Return (X, Y) of the center of cell containing provided text 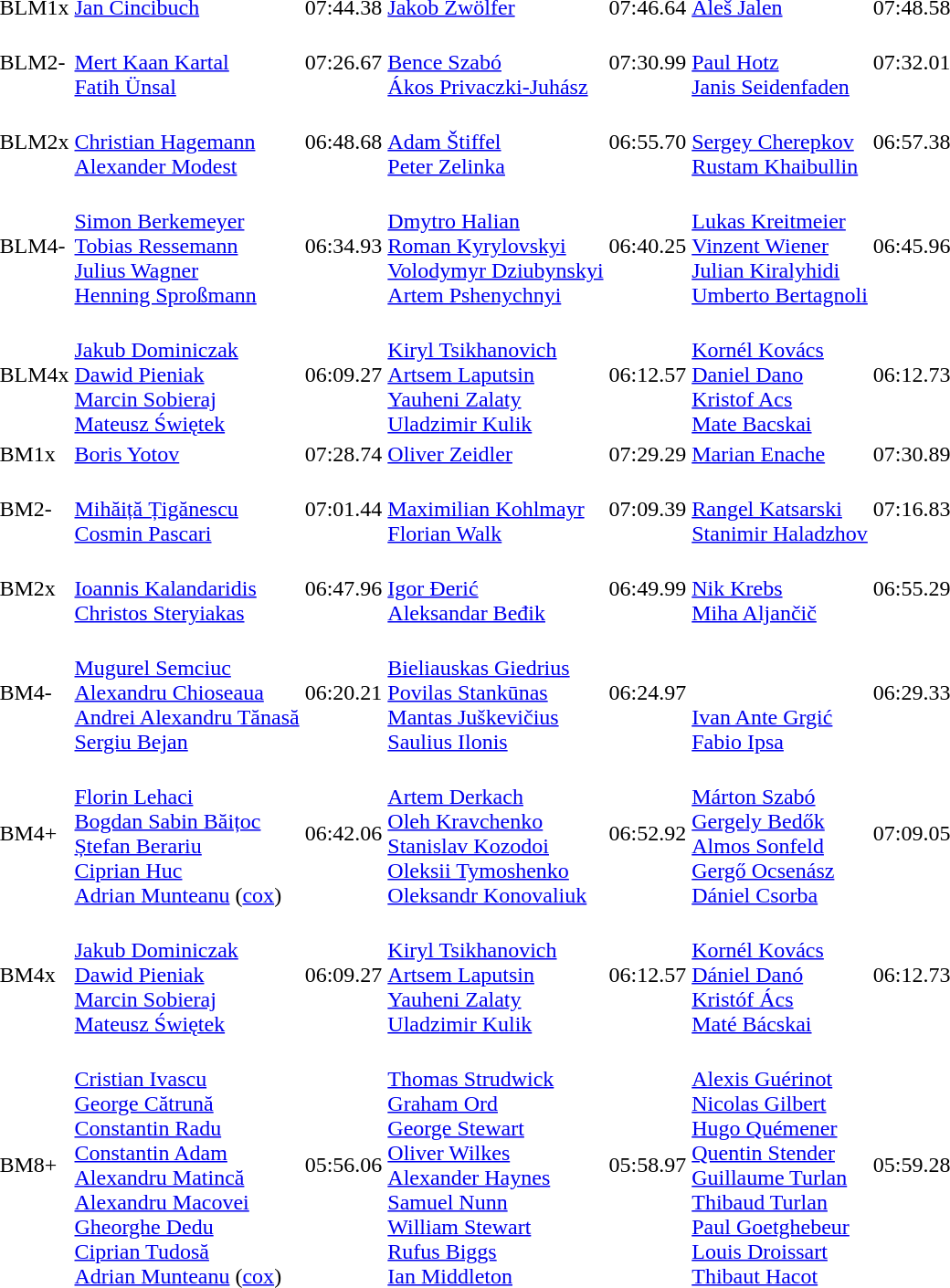
06:42.06 (343, 833)
Márton SzabóGergely BedőkAlmos SonfeldGergő OcsenászDániel Csorba (780, 833)
07:28.74 (343, 454)
06:48.68 (343, 142)
Kornél KovácsDaniel DanoKristof AcsMate Bacskai (780, 375)
07:30.99 (648, 62)
Dmytro HalianRoman KyrylovskyiVolodymyr DziubynskyiArtem Pshenychnyi (495, 246)
Lukas KreitmeierVinzent WienerJulian KiralyhidiUmberto Bertagnoli (780, 246)
Igor ĐerićAleksandar Beđik (495, 588)
Florin LehaciBogdan Sabin BăițocȘtefan BerariuCiprian HucAdrian Munteanu (cox) (186, 833)
Bence SzabóÁkos Privaczki-Juhász (495, 62)
Paul HotzJanis Seidenfaden (780, 62)
Mihăiță ȚigănescuCosmin Pascari (186, 509)
06:49.99 (648, 588)
Mert Kaan KartalFatih Ünsal (186, 62)
06:20.21 (343, 692)
Kornél KovácsDániel DanóKristóf ÁcsMaté Bácskai (780, 975)
07:26.67 (343, 62)
Nik KrebsMiha Aljančič (780, 588)
Adam ŠtiffelPeter Zelinka (495, 142)
Sergey CherepkovRustam Khaibullin (780, 142)
07:01.44 (343, 509)
07:09.39 (648, 509)
Maximilian KohlmayrFlorian Walk (495, 509)
06:47.96 (343, 588)
Simon BerkemeyerTobias RessemannJulius WagnerHenning Sproßmann (186, 246)
06:52.92 (648, 833)
Artem DerkachOleh KravchenkoStanislav KozodoiOleksii TymoshenkoOleksandr Konovaliuk (495, 833)
06:34.93 (343, 246)
Bieliauskas GiedriusPovilas StankūnasMantas JuškevičiusSaulius Ilonis (495, 692)
Ioannis KalandaridisChristos Steryiakas (186, 588)
07:29.29 (648, 454)
Oliver Zeidler (495, 454)
Marian Enache (780, 454)
Boris Yotov (186, 454)
Rangel KatsarskiStanimir Haladzhov (780, 509)
Ivan Ante GrgićFabio Ipsa (780, 692)
Mugurel SemciucAlexandru ChioseauaAndrei Alexandru TănasăSergiu Bejan (186, 692)
Christian HagemannAlexander Modest (186, 142)
06:24.97 (648, 692)
06:55.70 (648, 142)
06:40.25 (648, 246)
